Search for the cell housing the specified text and yield its (X, Y) center coordinate. 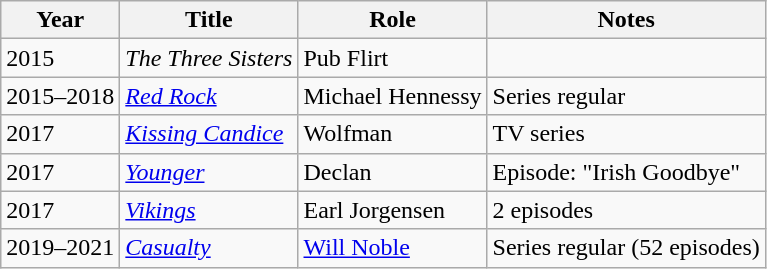
The Three Sisters (209, 58)
Series regular (52 episodes) (626, 248)
Episode: "Irish Goodbye" (626, 172)
Younger (209, 172)
2015–2018 (60, 96)
Series regular (626, 96)
TV series (626, 134)
Red Rock (209, 96)
Year (60, 20)
Will Noble (392, 248)
2019–2021 (60, 248)
Vikings (209, 210)
Title (209, 20)
Earl Jorgensen (392, 210)
Role (392, 20)
Wolfman (392, 134)
Kissing Candice (209, 134)
2 episodes (626, 210)
Declan (392, 172)
Notes (626, 20)
2015 (60, 58)
Michael Hennessy (392, 96)
Pub Flirt (392, 58)
Casualty (209, 248)
